Capture the cell that displays the provided text and extract its [X, Y] central coordinate. 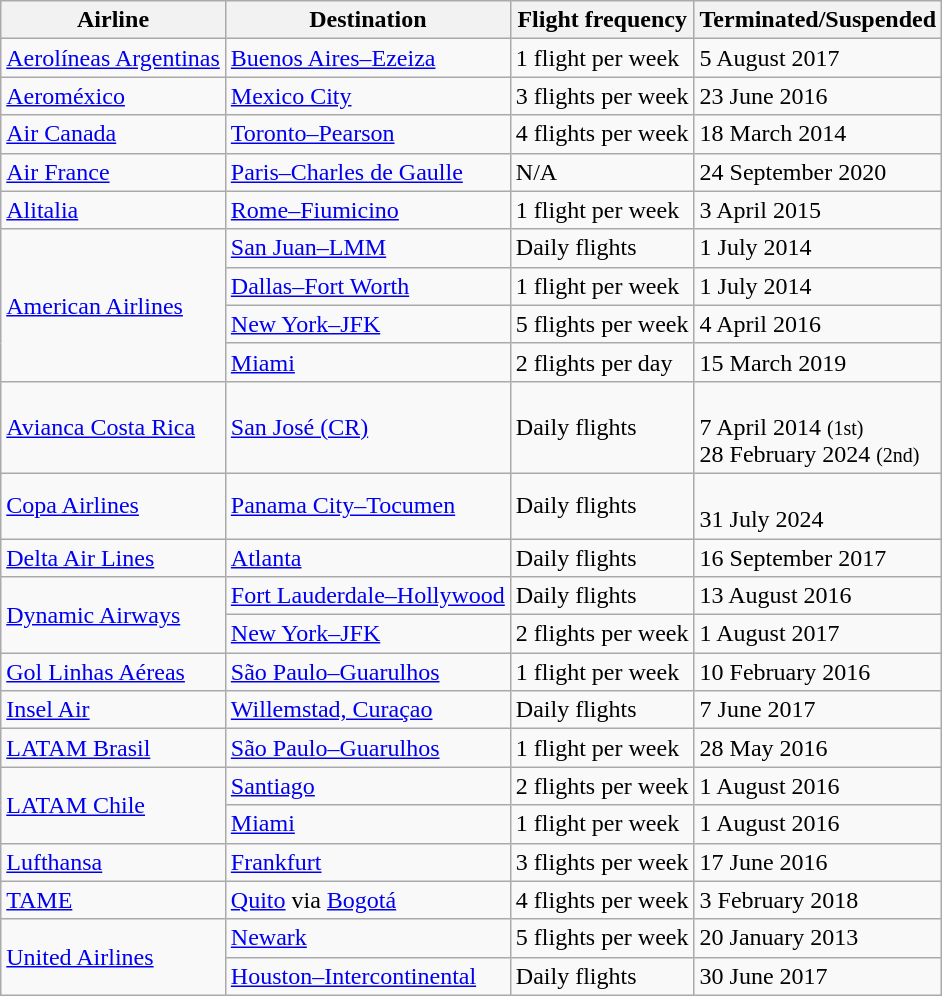
American Airlines [114, 305]
Dynamic Airways [114, 615]
Delta Air Lines [114, 557]
Frankfurt [368, 862]
Willemstad, Curaçao [368, 710]
24 September 2020 [818, 172]
TAME [114, 900]
Santiago [368, 786]
17 June 2016 [818, 862]
Aerolíneas Argentinas [114, 58]
Panama City–Tocumen [368, 506]
Houston–Intercontinental [368, 976]
10 February 2016 [818, 672]
Paris–Charles de Gaulle [368, 172]
Gol Linhas Aéreas [114, 672]
Fort Lauderdale–Hollywood [368, 596]
13 August 2016 [818, 596]
28 May 2016 [818, 748]
Atlanta [368, 557]
3 February 2018 [818, 900]
1 August 2017 [818, 634]
Airline [114, 20]
18 March 2014 [818, 134]
Copa Airlines [114, 506]
United Airlines [114, 957]
Alitalia [114, 210]
3 April 2015 [818, 210]
Buenos Aires–Ezeiza [368, 58]
LATAM Chile [114, 805]
Air France [114, 172]
31 July 2024 [818, 506]
Quito via Bogotá [368, 900]
7 June 2017 [818, 710]
Terminated/Suspended [818, 20]
23 June 2016 [818, 96]
Insel Air [114, 710]
Destination [368, 20]
San José (CR) [368, 427]
Air Canada [114, 134]
Mexico City [368, 96]
Avianca Costa Rica [114, 427]
Dallas–Fort Worth [368, 286]
15 March 2019 [818, 362]
16 September 2017 [818, 557]
Toronto–Pearson [368, 134]
Newark [368, 938]
San Juan–LMM [368, 248]
Lufthansa [114, 862]
LATAM Brasil [114, 748]
4 April 2016 [818, 324]
2 flights per day [602, 362]
20 January 2013 [818, 938]
5 August 2017 [818, 58]
30 June 2017 [818, 976]
Flight frequency [602, 20]
N/A [602, 172]
Aeroméxico [114, 96]
Rome–Fiumicino [368, 210]
7 April 2014 (1st) 28 February 2024 (2nd) [818, 427]
